Scan for the cell matching the given text and deliver its [x, y] coordinate at center. 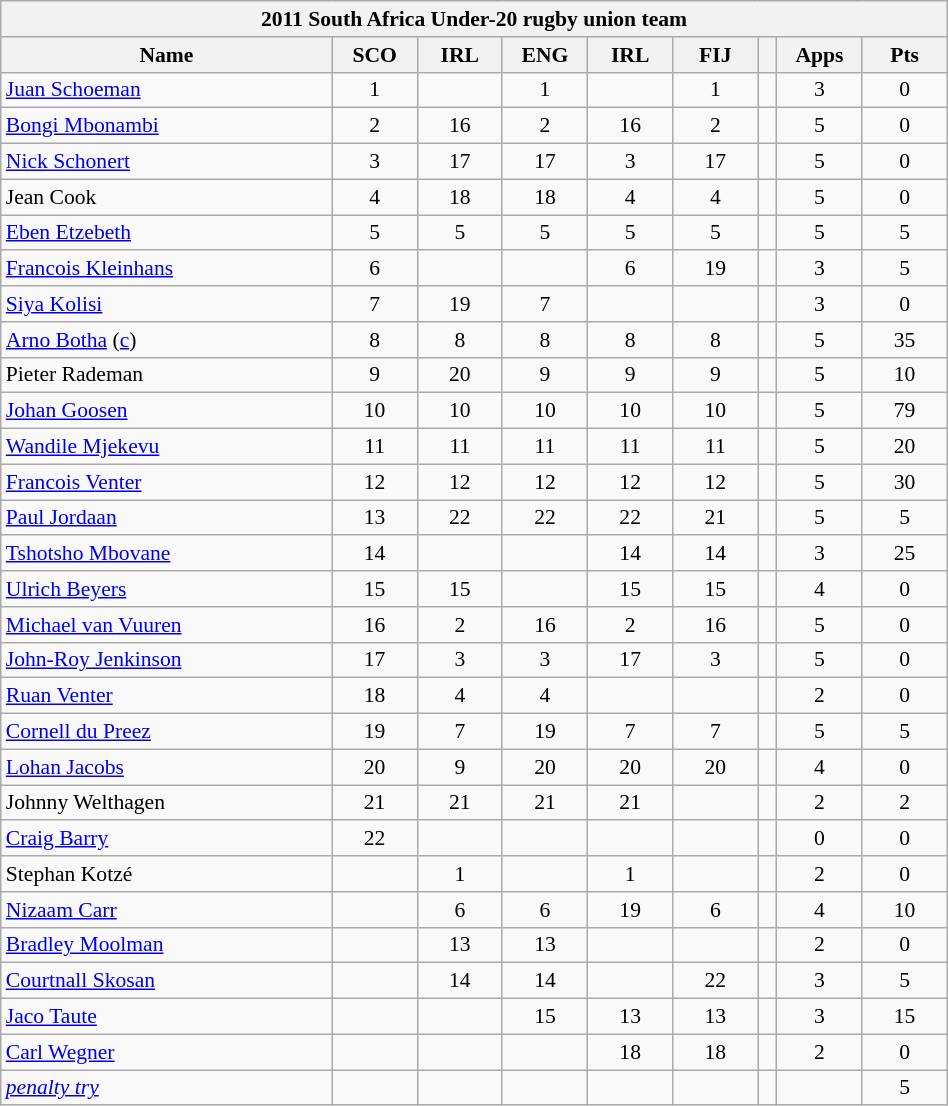
Francois Venter [166, 482]
Arno Botha (c) [166, 340]
Stephan Kotzé [166, 874]
Nick Schonert [166, 162]
Johnny Welthagen [166, 803]
Lohan Jacobs [166, 767]
Wandile Mjekevu [166, 447]
Tshotsho Mbovane [166, 554]
Jean Cook [166, 197]
Apps [820, 55]
79 [904, 411]
30 [904, 482]
penalty try [166, 1088]
Courtnall Skosan [166, 981]
Ruan Venter [166, 696]
SCO [374, 55]
Bradley Moolman [166, 945]
Paul Jordaan [166, 518]
Pts [904, 55]
Name [166, 55]
Johan Goosen [166, 411]
Craig Barry [166, 839]
Michael van Vuuren [166, 625]
Carl Wegner [166, 1052]
2011 South Africa Under-20 rugby union team [474, 19]
Siya Kolisi [166, 304]
Juan Schoeman [166, 90]
Pieter Rademan [166, 375]
FIJ [716, 55]
35 [904, 340]
John-Roy Jenkinson [166, 660]
Eben Etzebeth [166, 233]
Jaco Taute [166, 1017]
Ulrich Beyers [166, 589]
Francois Kleinhans [166, 269]
25 [904, 554]
Nizaam Carr [166, 910]
Bongi Mbonambi [166, 126]
Cornell du Preez [166, 732]
ENG [544, 55]
